Search for the cell housing the specified text and yield its (X, Y) center coordinate. 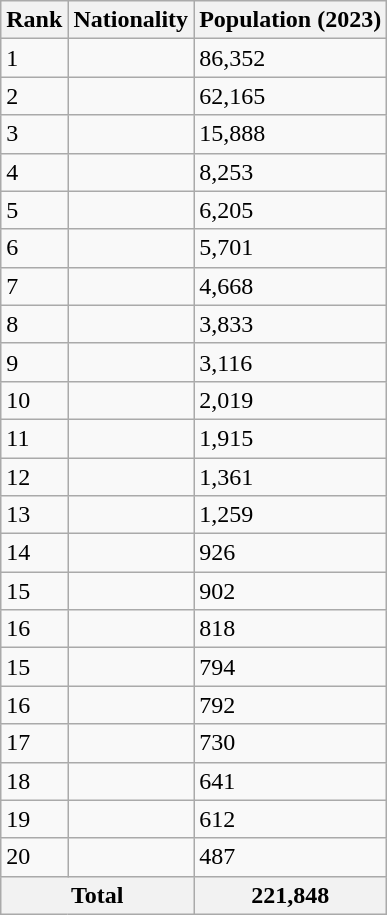
5 (34, 210)
15,888 (290, 134)
5,701 (290, 248)
818 (290, 629)
7 (34, 286)
487 (290, 857)
86,352 (290, 58)
14 (34, 553)
Rank (34, 20)
8,253 (290, 172)
20 (34, 857)
10 (34, 400)
1,915 (290, 438)
8 (34, 324)
62,165 (290, 96)
9 (34, 362)
3,116 (290, 362)
1,259 (290, 515)
Population (2023) (290, 20)
4 (34, 172)
6,205 (290, 210)
11 (34, 438)
1,361 (290, 477)
730 (290, 743)
3,833 (290, 324)
4,668 (290, 286)
3 (34, 134)
926 (290, 553)
1 (34, 58)
612 (290, 819)
Total (98, 895)
2 (34, 96)
Nationality (131, 20)
6 (34, 248)
17 (34, 743)
794 (290, 667)
13 (34, 515)
2,019 (290, 400)
641 (290, 781)
12 (34, 477)
18 (34, 781)
902 (290, 591)
792 (290, 705)
221,848 (290, 895)
19 (34, 819)
